Find where the given text appears and provide that cell's center as [x, y] coordinate. 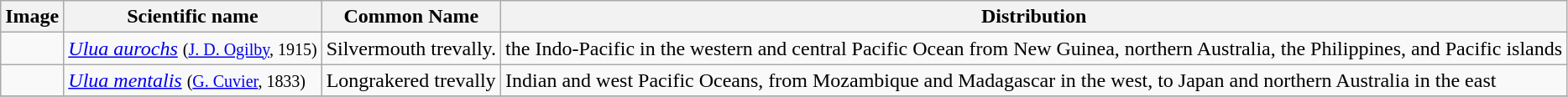
Indian and west Pacific Oceans, from Mozambique and Madagascar in the west, to Japan and northern Australia in the east [1034, 80]
Longrakered trevally [411, 80]
Ulua mentalis (G. Cuvier, 1833) [193, 80]
Silvermouth trevally. [411, 48]
Distribution [1034, 17]
Scientific name [193, 17]
Image [32, 17]
Ulua aurochs (J. D. Ogilby, 1915) [193, 48]
Common Name [411, 17]
the Indo-Pacific in the western and central Pacific Ocean from New Guinea, northern Australia, the Philippines, and Pacific islands [1034, 48]
